From the cell containing the given text, extract its center point as [X, Y] coordinate. 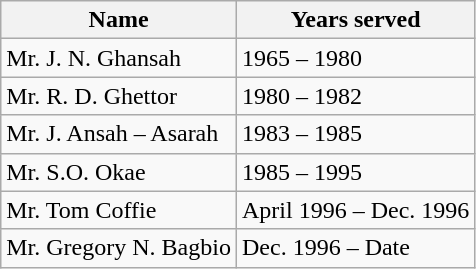
Years served [355, 20]
Name [119, 20]
Mr. Gregory N. Bagbio [119, 248]
Mr. Tom Coffie [119, 210]
1965 – 1980 [355, 58]
1983 – 1985 [355, 134]
Mr. J. N. Ghansah [119, 58]
April 1996 – Dec. 1996 [355, 210]
Mr. R. D. Ghettor [119, 96]
Mr. J. Ansah – Asarah [119, 134]
1985 – 1995 [355, 172]
Mr. S.O. Okae [119, 172]
1980 – 1982 [355, 96]
Dec. 1996 – Date [355, 248]
